Search for the cell housing the specified text and yield its [X, Y] center coordinate. 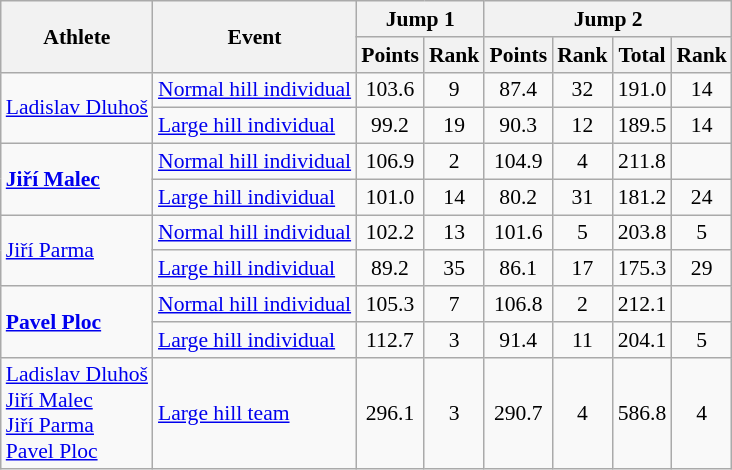
24 [702, 197]
290.7 [518, 413]
87.4 [518, 90]
35 [454, 269]
19 [454, 126]
11 [582, 340]
Ladislav Dluhoš Jiří Malec Jiří Parma Pavel Ploc [77, 413]
191.0 [642, 90]
Event [254, 36]
102.2 [390, 233]
9 [454, 90]
Large hill team [254, 413]
Athlete [77, 36]
80.2 [518, 197]
296.1 [390, 413]
Jump 2 [608, 19]
189.5 [642, 126]
101.6 [518, 233]
90.3 [518, 126]
12 [582, 126]
203.8 [642, 233]
Jiří Malec [77, 180]
212.1 [642, 304]
106.8 [518, 304]
586.8 [642, 413]
Ladislav Dluhoš [77, 108]
91.4 [518, 340]
Total [642, 55]
89.2 [390, 269]
211.8 [642, 162]
86.1 [518, 269]
29 [702, 269]
103.6 [390, 90]
32 [582, 90]
Pavel Ploc [77, 322]
101.0 [390, 197]
175.3 [642, 269]
112.7 [390, 340]
105.3 [390, 304]
7 [454, 304]
13 [454, 233]
104.9 [518, 162]
99.2 [390, 126]
Jiří Parma [77, 250]
181.2 [642, 197]
31 [582, 197]
106.9 [390, 162]
Jump 1 [420, 19]
204.1 [642, 340]
17 [582, 269]
